Detect which cell encompasses the target text, then output its (x, y) center coordinate. 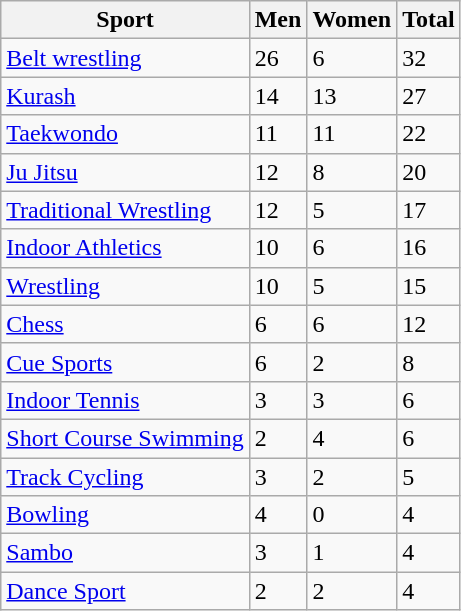
27 (429, 96)
15 (429, 286)
13 (352, 96)
Total (429, 20)
0 (352, 515)
Cue Sports (125, 362)
Bowling (125, 515)
Indoor Tennis (125, 400)
Chess (125, 324)
1 (352, 553)
17 (429, 210)
Kurash (125, 96)
Men (278, 20)
Taekwondo (125, 134)
Belt wrestling (125, 58)
Sambo (125, 553)
Track Cycling (125, 477)
22 (429, 134)
20 (429, 172)
32 (429, 58)
Traditional Wrestling (125, 210)
26 (278, 58)
Women (352, 20)
Short Course Swimming (125, 438)
16 (429, 248)
Wrestling (125, 286)
14 (278, 96)
Ju Jitsu (125, 172)
Dance Sport (125, 591)
Sport (125, 20)
Indoor Athletics (125, 248)
